Pinpoint the cell where the given text exists, returning its [X, Y] midpoint coordinate. 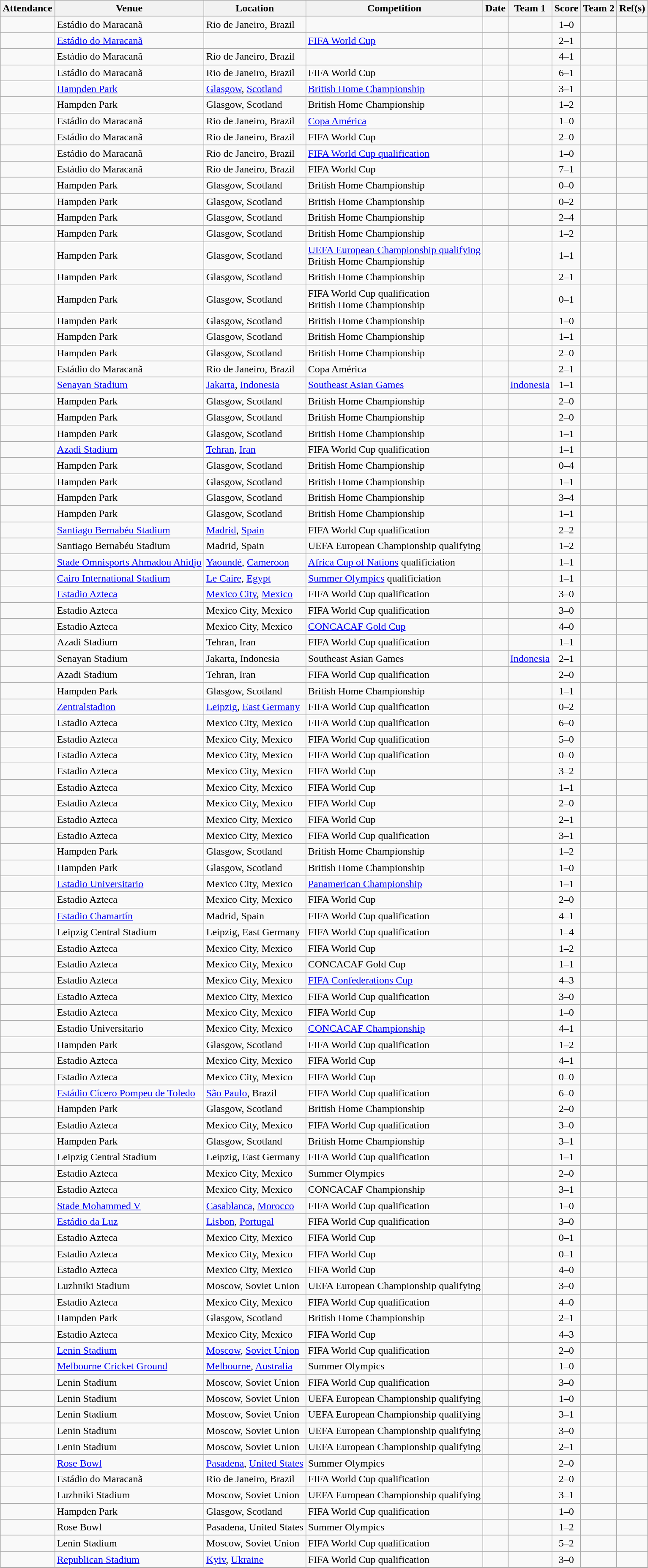
Kyiv, Ukraine [254, 1560]
6–1 [566, 73]
Melbourne, Australia [254, 1366]
Score [566, 8]
Estadio Chamartín [129, 916]
São Paulo, Brazil [254, 1093]
Date [495, 8]
3–2 [566, 771]
Attendance [27, 8]
Stade Mohammed V [129, 1205]
0–4 [566, 465]
Estádio Cícero Pompeu de Toledo [129, 1093]
3–4 [566, 498]
Casablanca, Morocco [254, 1205]
7–1 [566, 169]
Republican Stadium [129, 1560]
FIFA Confederations Cup [394, 980]
Location [254, 8]
Summer Olympics qualificiation [394, 578]
Venue [129, 8]
Africa Cup of Nations qualificiation [394, 562]
Zentralstadion [129, 707]
2–4 [566, 218]
Ref(s) [632, 8]
5–0 [566, 739]
1–4 [566, 932]
5–2 [566, 1543]
Melbourne Cricket Ground [129, 1366]
Competition [394, 8]
Estádio da Luz [129, 1221]
Panamerican Championship [394, 884]
Yaoundé, Cameroon [254, 562]
Le Caire, Egypt [254, 578]
UEFA European Championship qualifyingBritish Home Championship [394, 255]
Cairo International Stadium [129, 578]
Team 2 [599, 8]
2–2 [566, 530]
Team 1 [530, 8]
Lisbon, Portugal [254, 1221]
Stade Omnisports Ahmadou Ahidjo [129, 562]
FIFA World Cup qualificationBritish Home Championship [394, 299]
